Pinpoint the cell where the given text exists, returning its (X, Y) midpoint coordinate. 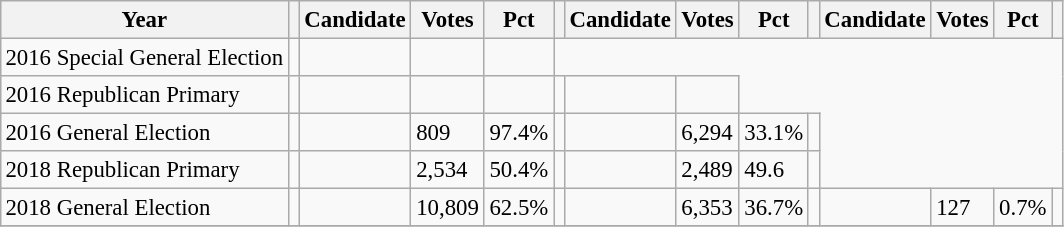
2016 Republican Primary (144, 95)
97.4% (518, 133)
10,809 (448, 208)
0.7% (1023, 208)
2,489 (708, 170)
50.4% (518, 170)
127 (962, 208)
2018 Republican Primary (144, 170)
49.6 (774, 170)
Year (144, 20)
2018 General Election (144, 208)
33.1% (774, 133)
2,534 (448, 170)
36.7% (774, 208)
62.5% (518, 208)
6,353 (708, 208)
6,294 (708, 133)
2016 General Election (144, 133)
809 (448, 133)
2016 Special General Election (144, 57)
